Return the (x, y) coordinate for the center point of the cell that contains the specified text.  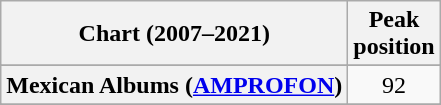
Mexican Albums (AMPROFON) (174, 85)
Chart (2007–2021) (174, 34)
92 (394, 85)
Peak position (394, 34)
